Output the [x, y] coordinate of the center of the cell containing the given text.  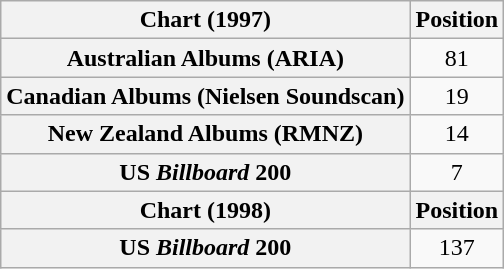
137 [457, 248]
81 [457, 58]
New Zealand Albums (RMNZ) [206, 134]
14 [457, 134]
19 [457, 96]
Chart (1997) [206, 20]
Australian Albums (ARIA) [206, 58]
Canadian Albums (Nielsen Soundscan) [206, 96]
Chart (1998) [206, 210]
7 [457, 172]
